From the cell containing the given text, extract its center point as [X, Y] coordinate. 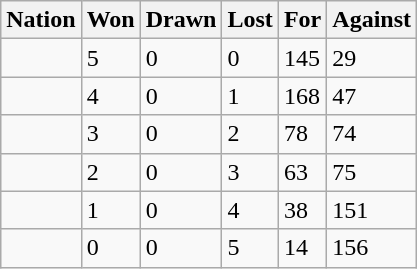
78 [302, 134]
168 [302, 96]
47 [372, 96]
156 [372, 248]
75 [372, 172]
Against [372, 20]
145 [302, 58]
For [302, 20]
Lost [250, 20]
Won [110, 20]
Nation [41, 20]
14 [302, 248]
Drawn [181, 20]
63 [302, 172]
38 [302, 210]
74 [372, 134]
151 [372, 210]
29 [372, 58]
